Capture the cell that displays the provided text and extract its [x, y] central coordinate. 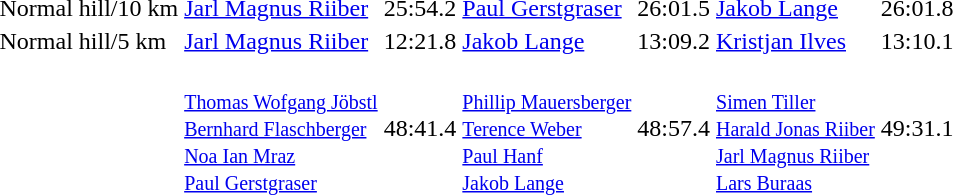
Kristjan Ilves [796, 41]
13:09.2 [674, 41]
12:21.8 [420, 41]
Jarl Magnus Riiber [281, 41]
Jakob Lange [547, 41]
